Identify which cell holds the provided text, then report its (x, y) central coordinate. 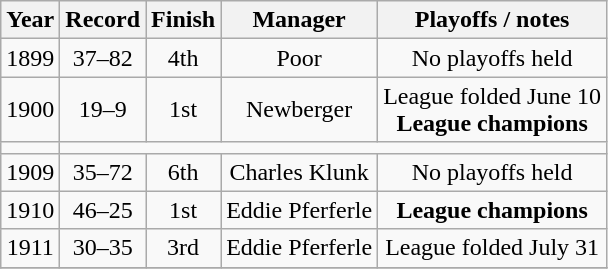
League folded July 31 (492, 248)
Record (103, 20)
1909 (30, 172)
46–25 (103, 210)
6th (184, 172)
30–35 (103, 248)
Finish (184, 20)
Year (30, 20)
Poor (300, 58)
Playoffs / notes (492, 20)
3rd (184, 248)
League champions (492, 210)
37–82 (103, 58)
35–72 (103, 172)
1911 (30, 248)
19–9 (103, 110)
Charles Klunk (300, 172)
League folded June 10League champions (492, 110)
1900 (30, 110)
1910 (30, 210)
Manager (300, 20)
Newberger (300, 110)
4th (184, 58)
1899 (30, 58)
